From the cell containing the given text, extract its center point as [X, Y] coordinate. 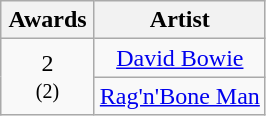
Awards [48, 20]
Artist [180, 20]
David Bowie [180, 58]
2(2) [48, 77]
Rag'n'Bone Man [180, 96]
